Scan for the cell matching the given text and deliver its [x, y] coordinate at center. 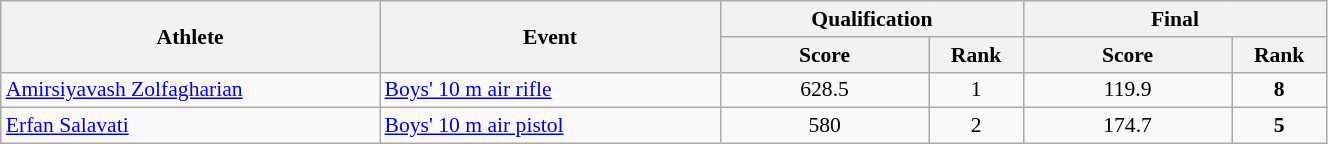
628.5 [824, 90]
Event [550, 36]
Boys' 10 m air rifle [550, 90]
Final [1174, 19]
8 [1280, 90]
580 [824, 126]
Boys' 10 m air pistol [550, 126]
5 [1280, 126]
1 [976, 90]
Qualification [872, 19]
Erfan Salavati [190, 126]
Athlete [190, 36]
2 [976, 126]
174.7 [1127, 126]
Amirsiyavash Zolfagharian [190, 90]
119.9 [1127, 90]
